Pinpoint the cell where the given text exists, returning its (x, y) midpoint coordinate. 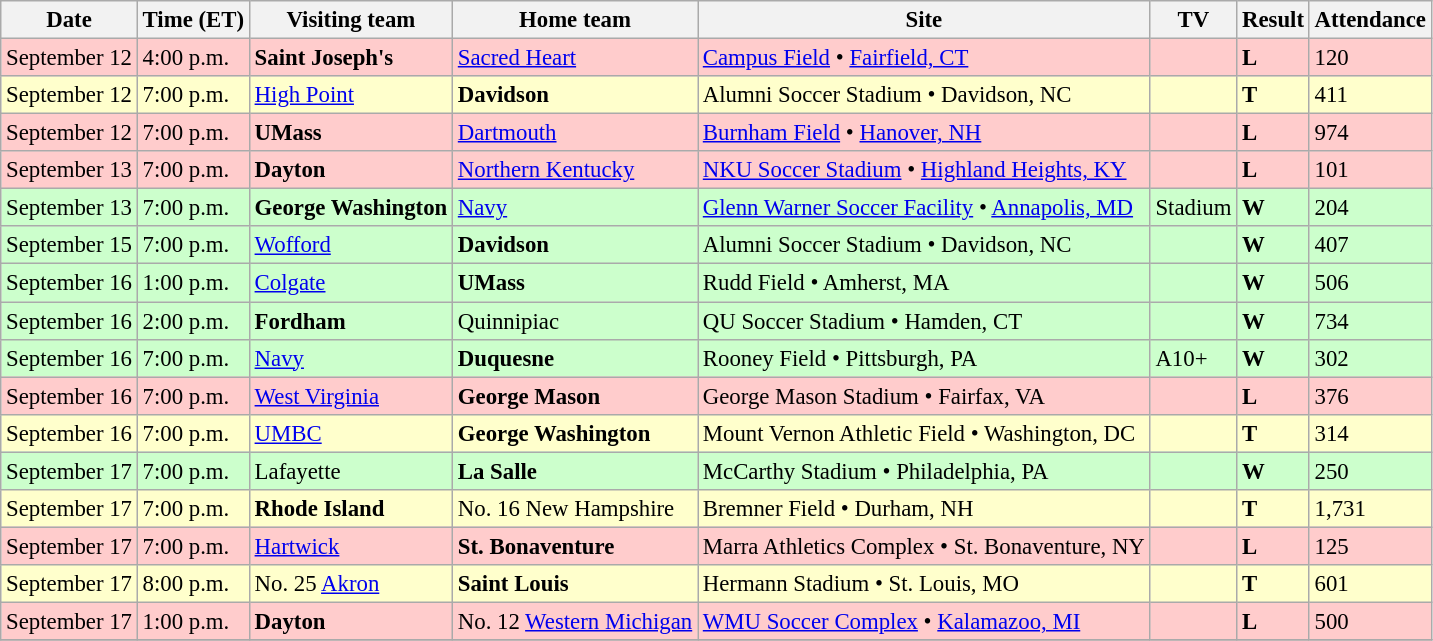
Rooney Field • Pittsburgh, PA (924, 358)
Colgate (350, 283)
Dartmouth (576, 133)
2:00 p.m. (193, 321)
West Virginia (350, 396)
McCarthy Stadium • Philadelphia, PA (924, 471)
101 (1370, 170)
QU Soccer Stadium • Hamden, CT (924, 321)
Saint Louis (576, 584)
September 15 (69, 245)
Attendance (1370, 20)
500 (1370, 621)
Hartwick (350, 546)
Hermann Stadium • St. Louis, MO (924, 584)
Campus Field • Fairfield, CT (924, 58)
Stadium (1194, 208)
Bremner Field • Durham, NH (924, 509)
Result (1274, 20)
A10+ (1194, 358)
506 (1370, 283)
734 (1370, 321)
250 (1370, 471)
Northern Kentucky (576, 170)
8:00 p.m. (193, 584)
Lafayette (350, 471)
Fordham (350, 321)
TV (1194, 20)
302 (1370, 358)
NKU Soccer Stadium • Highland Heights, KY (924, 170)
WMU Soccer Complex • Kalamazoo, MI (924, 621)
Mount Vernon Athletic Field • Washington, DC (924, 433)
125 (1370, 546)
No. 12 Western Michigan (576, 621)
George Mason (576, 396)
Home team (576, 20)
Wofford (350, 245)
Rhode Island (350, 509)
Glenn Warner Soccer Facility • Annapolis, MD (924, 208)
Marra Athletics Complex • St. Bonaventure, NY (924, 546)
Quinnipiac (576, 321)
St. Bonaventure (576, 546)
Sacred Heart (576, 58)
Rudd Field • Amherst, MA (924, 283)
314 (1370, 433)
La Salle (576, 471)
Visiting team (350, 20)
601 (1370, 584)
411 (1370, 95)
1,731 (1370, 509)
376 (1370, 396)
No. 25 Akron (350, 584)
Date (69, 20)
4:00 p.m. (193, 58)
Duquesne (576, 358)
George Mason Stadium • Fairfax, VA (924, 396)
High Point (350, 95)
No. 16 New Hampshire (576, 509)
Time (ET) (193, 20)
120 (1370, 58)
Site (924, 20)
974 (1370, 133)
Saint Joseph's (350, 58)
204 (1370, 208)
Burnham Field • Hanover, NH (924, 133)
UMBC (350, 433)
407 (1370, 245)
